Return (X, Y) of the center of cell containing provided text 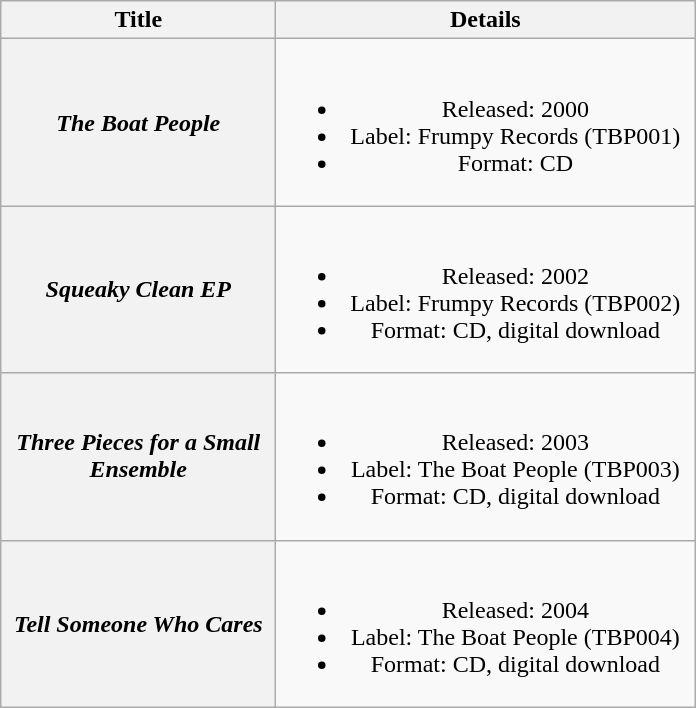
Squeaky Clean EP (138, 290)
Three Pieces for a Small Ensemble (138, 456)
The Boat People (138, 122)
Details (486, 20)
Tell Someone Who Cares (138, 624)
Released: 2002Label: Frumpy Records (TBP002)Format: CD, digital download (486, 290)
Released: 2004Label: The Boat People (TBP004)Format: CD, digital download (486, 624)
Released: 2003Label: The Boat People (TBP003)Format: CD, digital download (486, 456)
Title (138, 20)
Released: 2000Label: Frumpy Records (TBP001)Format: CD (486, 122)
